Return the (x, y) coordinate for the center point of the cell that contains the specified text.  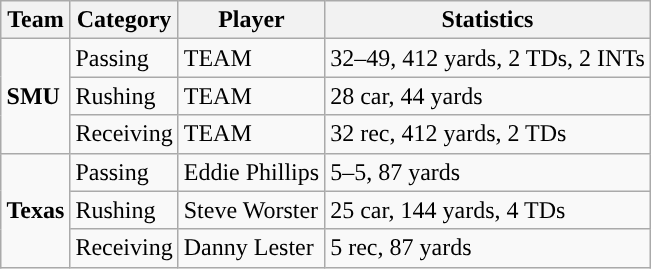
Texas (36, 210)
Steve Worster (251, 210)
Statistics (488, 20)
25 car, 144 yards, 4 TDs (488, 210)
32 rec, 412 yards, 2 TDs (488, 134)
5 rec, 87 yards (488, 248)
Team (36, 20)
32–49, 412 yards, 2 TDs, 2 INTs (488, 58)
Eddie Phillips (251, 172)
SMU (36, 96)
Danny Lester (251, 248)
28 car, 44 yards (488, 96)
Player (251, 20)
Category (124, 20)
5–5, 87 yards (488, 172)
